Determine the (X, Y) coordinate at the center of the cell enclosing the given text.  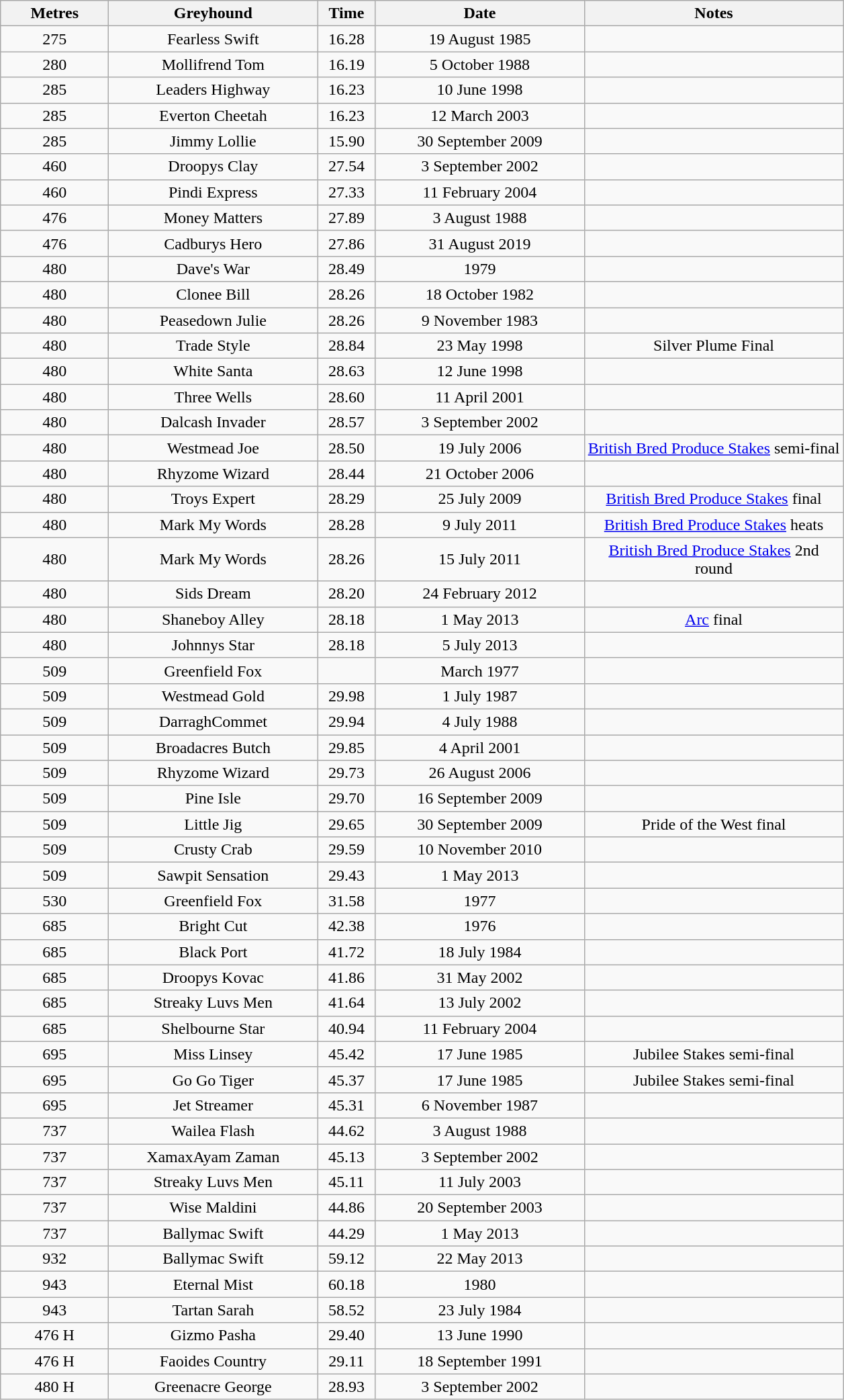
40.94 (346, 1029)
Go Go Tiger (214, 1080)
Clonee Bill (214, 294)
Droopys Clay (214, 167)
45.42 (346, 1054)
12 June 1998 (479, 371)
Jimmy Lollie (214, 141)
Metres (55, 13)
23 May 1998 (479, 346)
41.72 (346, 952)
29.59 (346, 850)
9 November 1983 (479, 320)
Money Matters (214, 218)
280 (55, 64)
27.33 (346, 192)
5 October 1988 (479, 64)
Sawpit Sensation (214, 875)
Silver Plume Final (714, 346)
45.11 (346, 1182)
41.64 (346, 1003)
Gizmo Pasha (214, 1336)
29.85 (346, 748)
Little Jig (214, 824)
28.20 (346, 594)
28.57 (346, 423)
29.65 (346, 824)
March 1977 (479, 670)
15.90 (346, 141)
28.44 (346, 474)
Leaders Highway (214, 90)
Wise Maldini (214, 1208)
Everton Cheetah (214, 116)
Date (479, 13)
19 August 1985 (479, 39)
22 May 2013 (479, 1259)
British Bred Produce Stakes semi-final (714, 448)
19 July 2006 (479, 448)
31 May 2002 (479, 977)
5 July 2013 (479, 645)
16 September 2009 (479, 799)
18 September 1991 (479, 1361)
530 (55, 901)
White Santa (214, 371)
Broadacres Butch (214, 748)
Greenacre George (214, 1387)
27.54 (346, 167)
Three Wells (214, 397)
29.73 (346, 773)
28.28 (346, 525)
59.12 (346, 1259)
45.13 (346, 1156)
15 July 2011 (479, 559)
Droopys Kovac (214, 977)
18 July 1984 (479, 952)
Troys Expert (214, 499)
Eternal Mist (214, 1284)
Johnnys Star (214, 645)
18 October 1982 (479, 294)
44.86 (346, 1208)
1976 (479, 926)
20 September 2003 (479, 1208)
Time (346, 13)
DarraghCommet (214, 721)
6 November 1987 (479, 1105)
13 July 2002 (479, 1003)
10 November 2010 (479, 850)
28.63 (346, 371)
Tartan Sarah (214, 1310)
28.50 (346, 448)
21 October 2006 (479, 474)
26 August 2006 (479, 773)
Westmead Joe (214, 448)
28.84 (346, 346)
16.19 (346, 64)
1980 (479, 1284)
Cadburys Hero (214, 243)
9 July 2011 (479, 525)
27.86 (346, 243)
29.40 (346, 1336)
29.70 (346, 799)
Greyhound (214, 13)
45.37 (346, 1080)
16.28 (346, 39)
41.86 (346, 977)
1979 (479, 269)
932 (55, 1259)
Dave's War (214, 269)
Shelbourne Star (214, 1029)
British Bred Produce Stakes heats (714, 525)
1977 (479, 901)
Pride of the West final (714, 824)
28.49 (346, 269)
British Bred Produce Stakes final (714, 499)
29.11 (346, 1361)
25 July 2009 (479, 499)
Pindi Express (214, 192)
Shaneboy Alley (214, 619)
Westmead Gold (214, 696)
24 February 2012 (479, 594)
British Bred Produce Stakes 2nd round (714, 559)
31 August 2019 (479, 243)
28.60 (346, 397)
29.43 (346, 875)
29.94 (346, 721)
Crusty Crab (214, 850)
XamaxAyam Zaman (214, 1156)
11 April 2001 (479, 397)
29.98 (346, 696)
Sids Dream (214, 594)
Wailea Flash (214, 1131)
Faoides Country (214, 1361)
480 H (55, 1387)
Miss Linsey (214, 1054)
Arc final (714, 619)
Bright Cut (214, 926)
Black Port (214, 952)
44.62 (346, 1131)
58.52 (346, 1310)
10 June 1998 (479, 90)
27.89 (346, 218)
11 July 2003 (479, 1182)
1 July 1987 (479, 696)
Notes (714, 13)
28.29 (346, 499)
28.93 (346, 1387)
23 July 1984 (479, 1310)
275 (55, 39)
Jet Streamer (214, 1105)
Dalcash Invader (214, 423)
Mollifrend Tom (214, 64)
45.31 (346, 1105)
31.58 (346, 901)
Peasedown Julie (214, 320)
Trade Style (214, 346)
4 July 1988 (479, 721)
12 March 2003 (479, 116)
60.18 (346, 1284)
44.29 (346, 1233)
4 April 2001 (479, 748)
Pine Isle (214, 799)
13 June 1990 (479, 1336)
Fearless Swift (214, 39)
42.38 (346, 926)
